For the text-containing cell, return its midpoint in [X, Y] coordinate format. 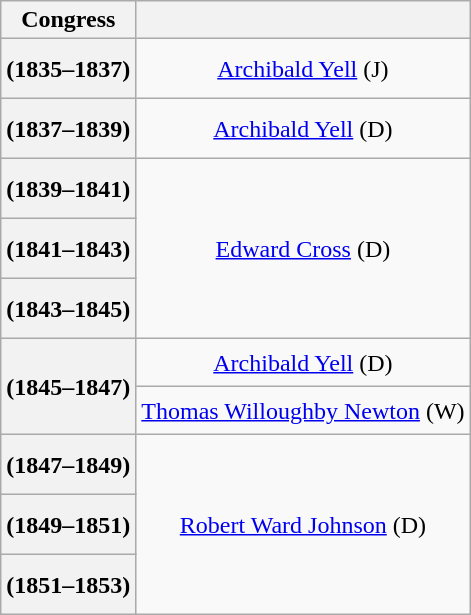
(1845–1847) [68, 387]
(1839–1841) [68, 189]
Congress [68, 20]
Edward Cross (D) [303, 249]
Archibald Yell (J) [303, 69]
(1841–1843) [68, 249]
Robert Ward Johnson (D) [303, 525]
(1843–1845) [68, 309]
(1851–1853) [68, 585]
Thomas Willoughby Newton (W) [303, 411]
(1837–1839) [68, 129]
(1847–1849) [68, 465]
(1835–1837) [68, 69]
(1849–1851) [68, 525]
